Search for the cell housing the specified text and yield its (X, Y) center coordinate. 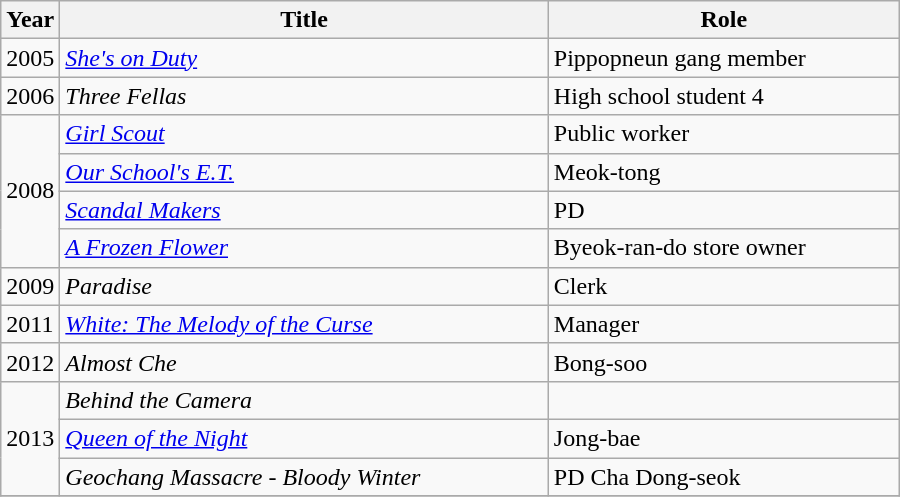
Our School's E.T. (304, 172)
2011 (30, 324)
Public worker (724, 134)
Paradise (304, 286)
Queen of the Night (304, 438)
2009 (30, 286)
Almost Che (304, 362)
Clerk (724, 286)
2013 (30, 438)
2012 (30, 362)
White: The Melody of the Curse (304, 324)
2006 (30, 96)
Scandal Makers (304, 210)
Title (304, 20)
Jong-bae (724, 438)
Girl Scout (304, 134)
A Frozen Flower (304, 248)
Behind the Camera (304, 400)
2005 (30, 58)
PD Cha Dong-seok (724, 477)
She's on Duty (304, 58)
Year (30, 20)
Meok-tong (724, 172)
Byeok-ran-do store owner (724, 248)
Bong-soo (724, 362)
Geochang Massacre - Bloody Winter (304, 477)
Role (724, 20)
2008 (30, 191)
Pippopneun gang member (724, 58)
High school student 4 (724, 96)
Manager (724, 324)
Three Fellas (304, 96)
PD (724, 210)
